For the text-containing cell, return its midpoint in [x, y] coordinate format. 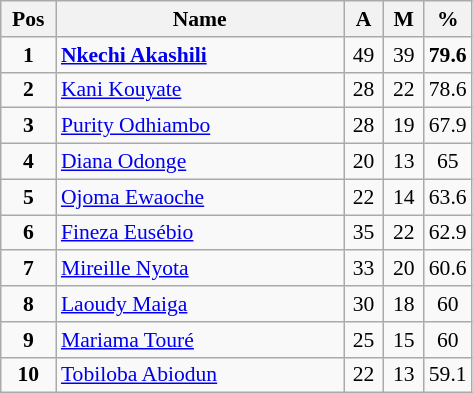
M [404, 19]
63.6 [448, 197]
6 [28, 233]
Pos [28, 19]
49 [364, 55]
60.6 [448, 269]
3 [28, 126]
67.9 [448, 126]
Laoudy Maiga [200, 304]
9 [28, 340]
35 [364, 233]
65 [448, 162]
19 [404, 126]
Kani Kouyate [200, 90]
Ojoma Ewaoche [200, 197]
4 [28, 162]
7 [28, 269]
Mireille Nyota [200, 269]
1 [28, 55]
Tobiloba Abiodun [200, 375]
A [364, 19]
14 [404, 197]
30 [364, 304]
18 [404, 304]
15 [404, 340]
5 [28, 197]
Purity Odhiambo [200, 126]
79.6 [448, 55]
39 [404, 55]
% [448, 19]
Mariama Touré [200, 340]
8 [28, 304]
Fineza Eusébio [200, 233]
10 [28, 375]
2 [28, 90]
78.6 [448, 90]
25 [364, 340]
Nkechi Akashili [200, 55]
62.9 [448, 233]
33 [364, 269]
Name [200, 19]
Diana Odonge [200, 162]
59.1 [448, 375]
